Return [X, Y] of the center of cell containing provided text 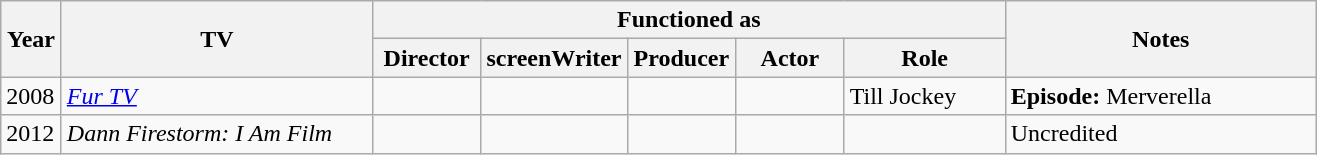
screenWriter [554, 58]
Till Jockey [924, 96]
Uncredited [1160, 134]
2012 [32, 134]
TV [216, 39]
Fur TV [216, 96]
Episode: Merverella [1160, 96]
Notes [1160, 39]
Year [32, 39]
2008 [32, 96]
Director [426, 58]
Role [924, 58]
Functioned as [688, 20]
Actor [790, 58]
Dann Firestorm: I Am Film [216, 134]
Producer [682, 58]
